Return [x, y] of the center of cell containing provided text 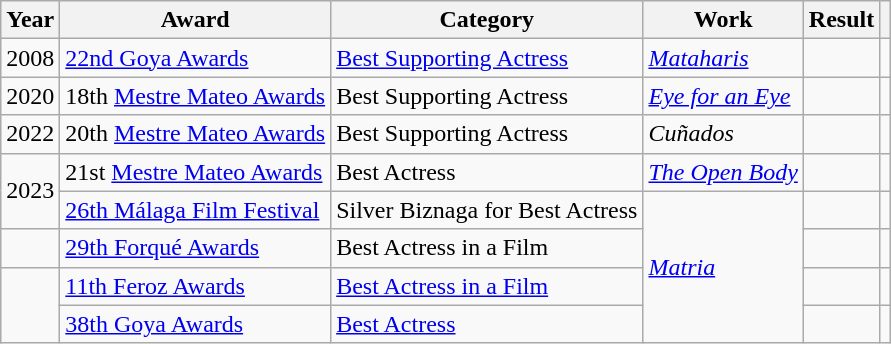
Work [723, 20]
Result [841, 20]
21st Mestre Mateo Awards [196, 172]
Award [196, 20]
2008 [30, 58]
The Open Body [723, 172]
2023 [30, 191]
Mataharis [723, 58]
26th Málaga Film Festival [196, 210]
29th Forqué Awards [196, 248]
Year [30, 20]
22nd Goya Awards [196, 58]
18th Mestre Mateo Awards [196, 96]
Silver Biznaga for Best Actress [487, 210]
20th Mestre Mateo Awards [196, 134]
Matria [723, 267]
2022 [30, 134]
11th Feroz Awards [196, 286]
Eye for an Eye [723, 96]
2020 [30, 96]
Category [487, 20]
Cuñados [723, 134]
38th Goya Awards [196, 324]
